Identify which cell holds the provided text, then report its [X, Y] central coordinate. 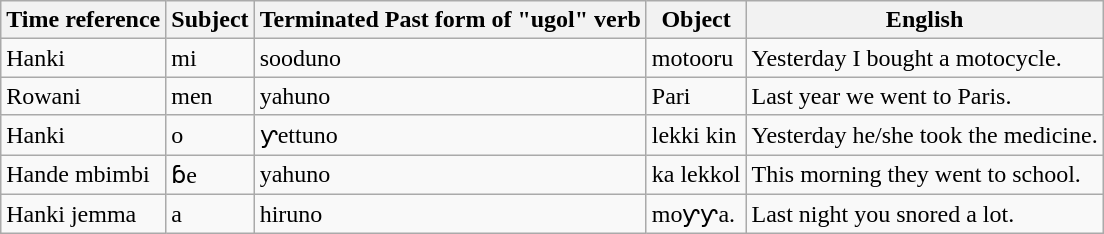
Time reference [84, 20]
sooduno [450, 58]
Last year we went to Paris. [924, 96]
Hanki jemma [84, 214]
ƴettuno [450, 135]
Object [696, 20]
ka lekkol [696, 174]
Subject [210, 20]
o [210, 135]
lekki kin [696, 135]
Hande mbimbi [84, 174]
moƴƴa. [696, 214]
a [210, 214]
men [210, 96]
Last night you snored a lot. [924, 214]
Yesterday I bought a motocycle. [924, 58]
This morning they went to school. [924, 174]
hiruno [450, 214]
motooru [696, 58]
Yesterday he/she took the medicine. [924, 135]
ɓe [210, 174]
Terminated Past form of "ugol" verb [450, 20]
Rowani [84, 96]
Pari [696, 96]
mi [210, 58]
English [924, 20]
